Extract the [x, y] coordinate from the center of the cell holding the provided text.  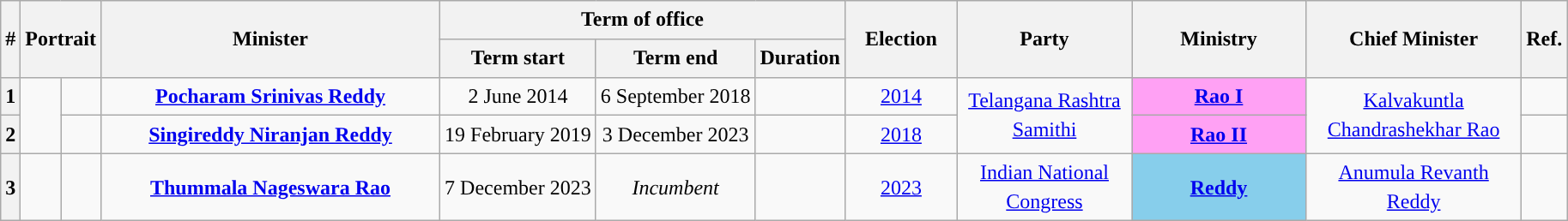
2 June 2014 [518, 96]
Duration [800, 58]
Party [1044, 39]
Rao I [1219, 96]
Rao II [1219, 135]
19 February 2019 [518, 135]
6 September 2018 [675, 96]
Anumula Revanth Reddy [1414, 187]
Singireddy Niranjan Reddy [269, 135]
Ref. [1545, 39]
Telangana Rashtra Samithi [1044, 115]
7 December 2023 [518, 187]
Kalvakuntla Chandrashekhar Rao [1414, 115]
2014 [901, 96]
Indian National Congress [1044, 187]
Election [901, 39]
Pocharam Srinivas Reddy [269, 96]
Term start [518, 58]
Reddy [1219, 187]
Portrait [61, 39]
1 [10, 96]
2 [10, 135]
Minister [269, 39]
3 [10, 187]
2023 [901, 187]
Thummala Nageswara Rao [269, 187]
Incumbent [675, 187]
3 December 2023 [675, 135]
Term of office [643, 21]
Term end [675, 58]
Ministry [1219, 39]
# [10, 39]
2018 [901, 135]
Chief Minister [1414, 39]
